Pinpoint the cell where the given text exists, returning its [X, Y] midpoint coordinate. 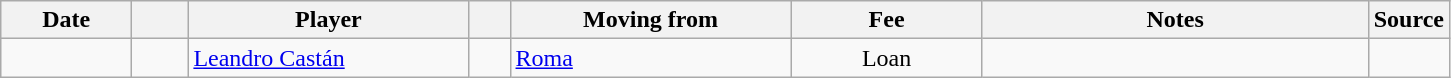
Moving from [650, 20]
Source [1408, 20]
Player [328, 20]
Roma [650, 58]
Loan [886, 58]
Notes [1175, 20]
Fee [886, 20]
Leandro Castán [328, 58]
Date [66, 20]
